Locate the cell with the specified text and output its [X, Y] center coordinate. 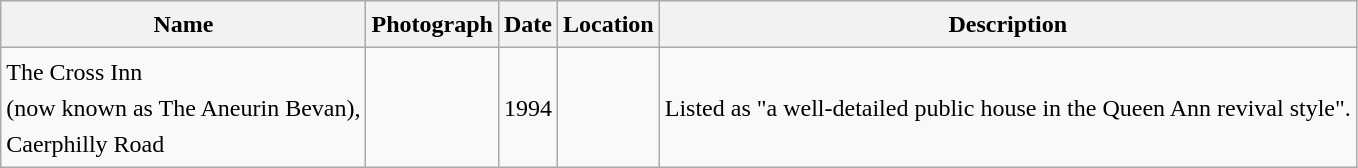
The Cross Inn(now known as The Aneurin Bevan),Caerphilly Road [184, 108]
Photograph [432, 24]
Date [528, 24]
1994 [528, 108]
Listed as "a well-detailed public house in the Queen Ann revival style". [1008, 108]
Name [184, 24]
Description [1008, 24]
Location [608, 24]
